Return [x, y] of the center of cell containing provided text 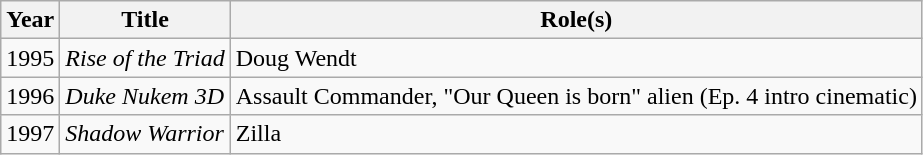
1995 [30, 58]
Title [145, 20]
1996 [30, 96]
Duke Nukem 3D [145, 96]
Assault Commander, "Our Queen is born" alien (Ep. 4 intro cinematic) [576, 96]
Rise of the Triad [145, 58]
Shadow Warrior [145, 134]
1997 [30, 134]
Zilla [576, 134]
Year [30, 20]
Doug Wendt [576, 58]
Role(s) [576, 20]
